Pinpoint the cell where the given text exists, returning its (x, y) midpoint coordinate. 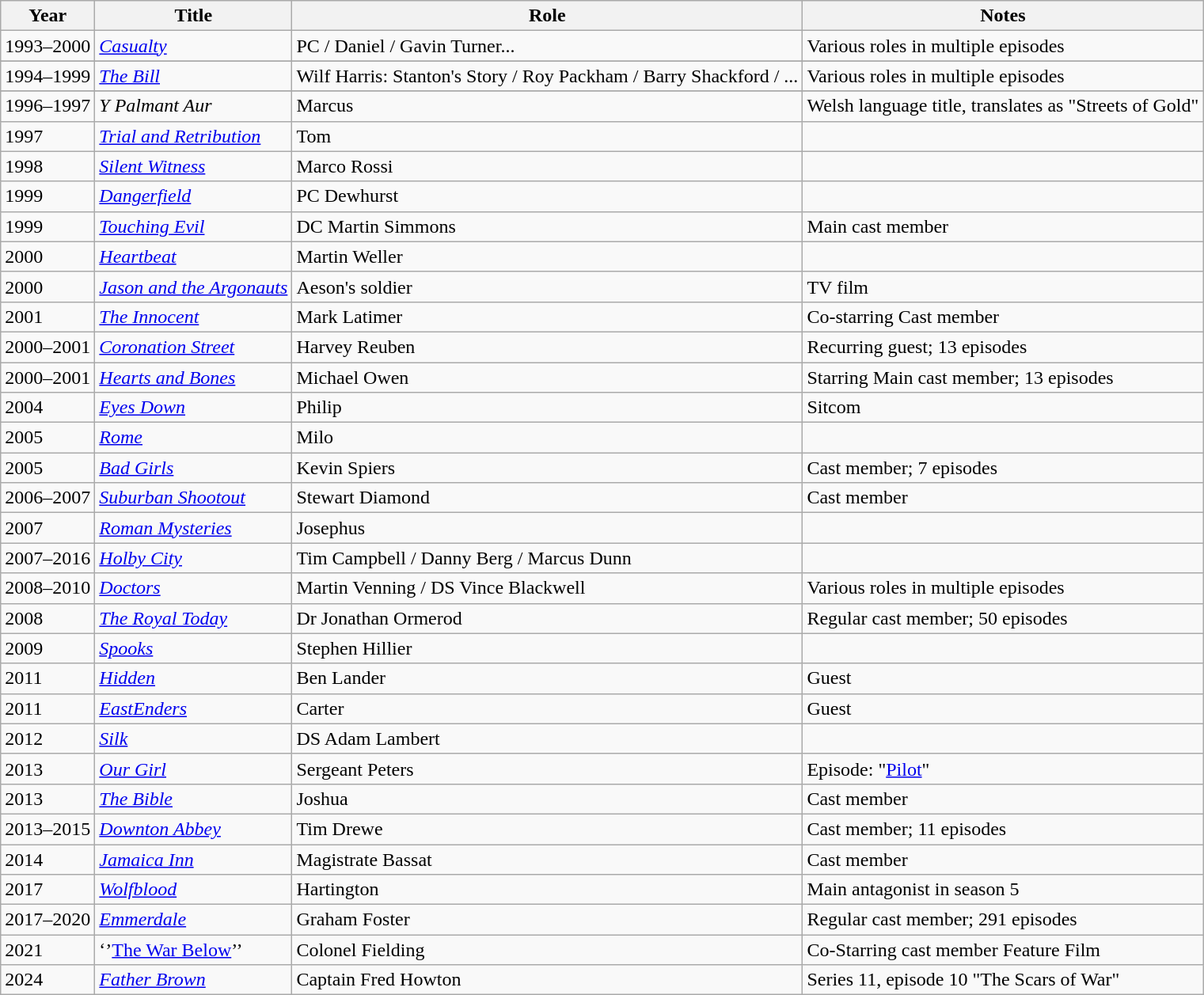
Holby City (193, 558)
Roman Mysteries (193, 528)
2008–2010 (47, 588)
Milo (548, 438)
Dr Jonathan Ormerod (548, 618)
Regular cast member; 291 episodes (1003, 920)
Wolfblood (193, 890)
Main antagonist in season 5 (1003, 890)
Casualty (193, 46)
Hearts and Bones (193, 378)
Silk (193, 739)
Touching Evil (193, 226)
2017 (47, 890)
Co-Starring cast member Feature Film (1003, 950)
Martin Venning / DS Vince Blackwell (548, 588)
The Bible (193, 799)
PC / Daniel / Gavin Turner... (548, 46)
1996–1997 (47, 106)
Dangerfield (193, 196)
1997 (47, 136)
2013–2015 (47, 829)
Our Girl (193, 769)
EastEnders (193, 708)
Starring Main cast member; 13 episodes (1003, 378)
Emmerdale (193, 920)
Eyes Down (193, 408)
Notes (1003, 16)
Michael Owen (548, 378)
Doctors (193, 588)
1993–2000 (47, 46)
Stewart Diamond (548, 498)
Bad Girls (193, 468)
2009 (47, 648)
Sergeant Peters (548, 769)
Welsh language title, translates as "Streets of Gold" (1003, 106)
Title (193, 16)
2014 (47, 859)
1998 (47, 166)
Marcus (548, 106)
Year (47, 16)
2012 (47, 739)
Jamaica Inn (193, 859)
Ben Lander (548, 678)
Coronation Street (193, 347)
Regular cast member; 50 episodes (1003, 618)
Stephen Hillier (548, 648)
Spooks (193, 648)
Recurring guest; 13 episodes (1003, 347)
The Royal Today (193, 618)
Main cast member (1003, 226)
The Innocent (193, 317)
Silent Witness (193, 166)
Hidden (193, 678)
Magistrate Bassat (548, 859)
Graham Foster (548, 920)
TV film (1003, 287)
Downton Abbey (193, 829)
2024 (47, 980)
2008 (47, 618)
Rome (193, 438)
The Bill (193, 76)
2017–2020 (47, 920)
Philip (548, 408)
DS Adam Lambert (548, 739)
2007–2016 (47, 558)
Y Palmant Aur (193, 106)
Kevin Spiers (548, 468)
Cast member; 11 episodes (1003, 829)
DC Martin Simmons (548, 226)
Wilf Harris: Stanton's Story / Roy Packham / Barry Shackford / ... (548, 76)
2021 (47, 950)
Joshua (548, 799)
Heartbeat (193, 256)
Cast member; 7 episodes (1003, 468)
Colonel Fielding (548, 950)
2004 (47, 408)
Father Brown (193, 980)
Co-starring Cast member (1003, 317)
Josephus (548, 528)
Tim Campbell / Danny Berg / Marcus Dunn (548, 558)
2006–2007 (47, 498)
Carter (548, 708)
Series 11, episode 10 "The Scars of War" (1003, 980)
PC Dewhurst (548, 196)
1994–1999 (47, 76)
Tom (548, 136)
2001 (47, 317)
Sitcom (1003, 408)
Marco Rossi (548, 166)
Harvey Reuben (548, 347)
Trial and Retribution (193, 136)
Hartington (548, 890)
Jason and the Argonauts (193, 287)
Episode: "Pilot" (1003, 769)
Tim Drewe (548, 829)
Role (548, 16)
2007 (47, 528)
Mark Latimer (548, 317)
Suburban Shootout (193, 498)
Captain Fred Howton (548, 980)
Martin Weller (548, 256)
‘’The War Below’’ (193, 950)
Aeson's soldier (548, 287)
